Detect which cell encompasses the target text, then output its [x, y] center coordinate. 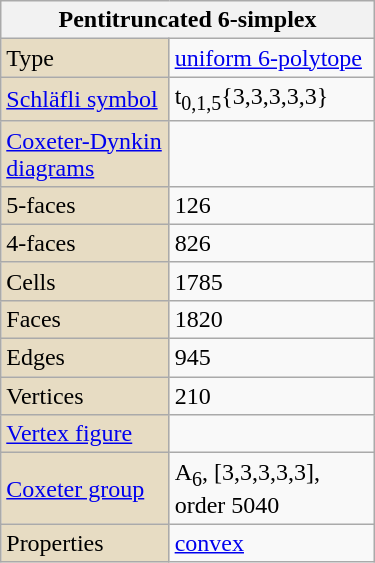
A6, [3,3,3,3,3], order 5040 [272, 488]
Coxeter group [85, 488]
4-faces [85, 243]
Edges [85, 358]
Faces [85, 319]
Vertices [85, 396]
126 [272, 205]
1785 [272, 281]
1820 [272, 319]
945 [272, 358]
uniform 6-polytope [272, 58]
Type [85, 58]
Pentitruncated 6-simplex [188, 20]
5-faces [85, 205]
210 [272, 396]
Vertex figure [85, 434]
826 [272, 243]
convex [272, 543]
Coxeter-Dynkin diagrams [85, 154]
Schläfli symbol [85, 99]
t0,1,5{3,3,3,3,3} [272, 99]
Cells [85, 281]
Properties [85, 543]
